From the cell containing the given text, extract its center point as (X, Y) coordinate. 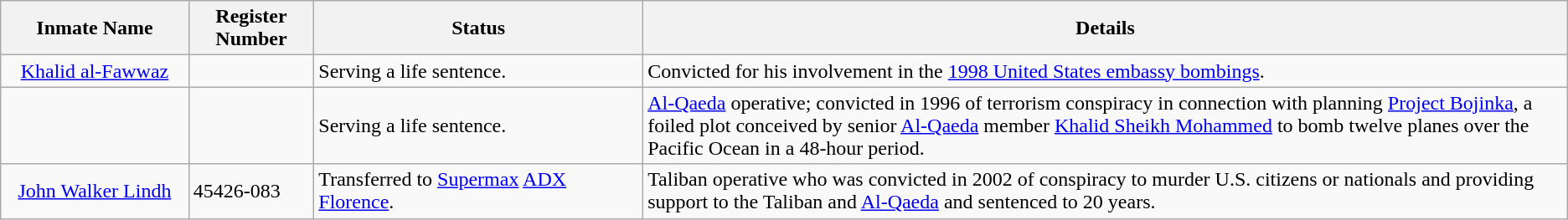
Convicted for his involvement in the 1998 United States embassy bombings. (1106, 71)
Inmate Name (95, 28)
Register Number (251, 28)
John Walker Lindh (95, 191)
Khalid al-Fawwaz (95, 71)
45426-083 (251, 191)
Transferred to Supermax ADX Florence. (479, 191)
Details (1106, 28)
Status (479, 28)
